For the text-containing cell, return its midpoint in [X, Y] coordinate format. 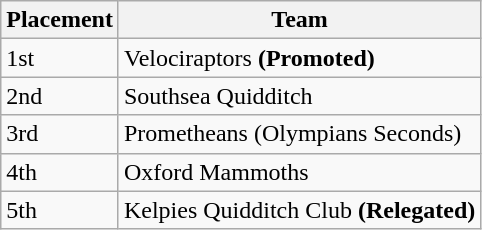
1st [60, 58]
Southsea Quidditch [299, 96]
3rd [60, 134]
Prometheans (Olympians Seconds) [299, 134]
Kelpies Quidditch Club (Relegated) [299, 210]
Team [299, 20]
2nd [60, 96]
Placement [60, 20]
4th [60, 172]
Oxford Mammoths [299, 172]
5th [60, 210]
Velociraptors (Promoted) [299, 58]
